Scan for the cell matching the given text and deliver its (X, Y) coordinate at center. 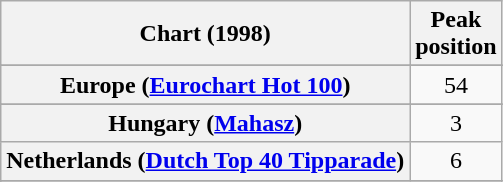
6 (456, 161)
Hungary (Mahasz) (206, 123)
Europe (Eurochart Hot 100) (206, 85)
54 (456, 85)
3 (456, 123)
Netherlands (Dutch Top 40 Tipparade) (206, 161)
Peakposition (456, 34)
Chart (1998) (206, 34)
